From the cell containing the given text, extract its center point as (x, y) coordinate. 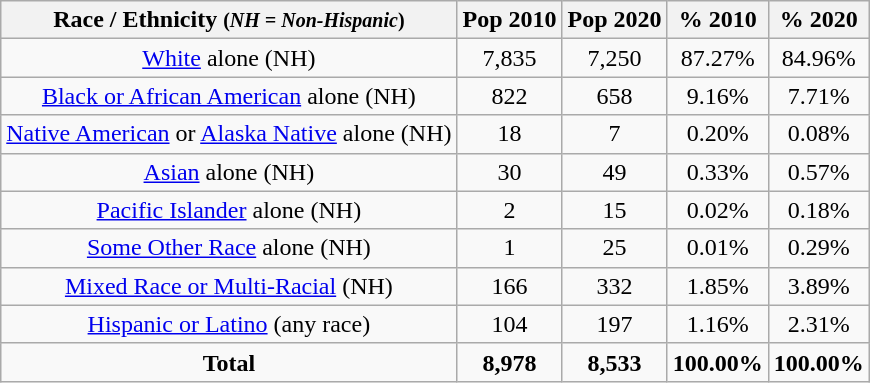
30 (510, 172)
15 (614, 210)
White alone (NH) (229, 58)
7,250 (614, 58)
% 2020 (818, 20)
0.08% (818, 134)
3.89% (818, 286)
0.33% (718, 172)
1.85% (718, 286)
Race / Ethnicity (NH = Non-Hispanic) (229, 20)
822 (510, 96)
0.29% (818, 248)
9.16% (718, 96)
18 (510, 134)
49 (614, 172)
Pacific Islander alone (NH) (229, 210)
Mixed Race or Multi-Racial (NH) (229, 286)
332 (614, 286)
7 (614, 134)
Hispanic or Latino (any race) (229, 324)
7,835 (510, 58)
Pop 2010 (510, 20)
2.31% (818, 324)
104 (510, 324)
1.16% (718, 324)
84.96% (818, 58)
% 2010 (718, 20)
Asian alone (NH) (229, 172)
166 (510, 286)
7.71% (818, 96)
87.27% (718, 58)
2 (510, 210)
25 (614, 248)
0.02% (718, 210)
Pop 2020 (614, 20)
0.20% (718, 134)
1 (510, 248)
8,978 (510, 362)
658 (614, 96)
0.18% (818, 210)
Native American or Alaska Native alone (NH) (229, 134)
Some Other Race alone (NH) (229, 248)
0.01% (718, 248)
Total (229, 362)
197 (614, 324)
8,533 (614, 362)
0.57% (818, 172)
Black or African American alone (NH) (229, 96)
